Pinpoint the cell where the given text exists, returning its (X, Y) midpoint coordinate. 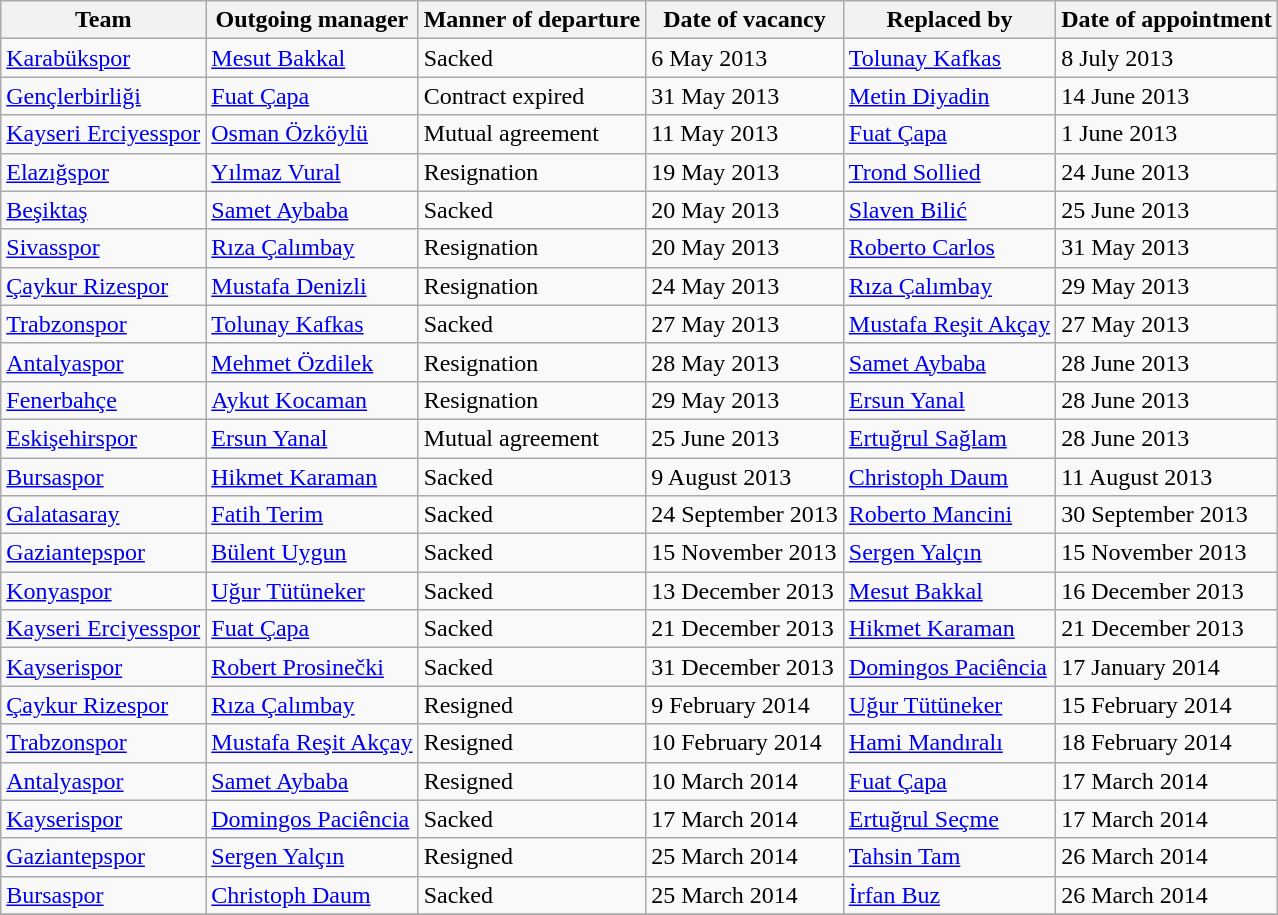
Fatih Terim (312, 515)
24 May 2013 (745, 286)
Galatasaray (104, 515)
Roberto Mancini (949, 515)
31 December 2013 (745, 667)
30 September 2013 (1167, 515)
Manner of departure (532, 20)
18 February 2014 (1167, 743)
Osman Özköylü (312, 134)
Beşiktaş (104, 210)
24 June 2013 (1167, 172)
Mehmet Özdilek (312, 362)
Robert Prosinečki (312, 667)
Mustafa Denizli (312, 286)
9 August 2013 (745, 477)
Outgoing manager (312, 20)
Ertuğrul Sağlam (949, 438)
Karabükspor (104, 58)
Konyaspor (104, 591)
16 December 2013 (1167, 591)
Bülent Uygun (312, 553)
28 May 2013 (745, 362)
11 May 2013 (745, 134)
İrfan Buz (949, 895)
19 May 2013 (745, 172)
Hami Mandıralı (949, 743)
Trond Sollied (949, 172)
Aykut Kocaman (312, 400)
Yılmaz Vural (312, 172)
8 July 2013 (1167, 58)
Date of vacancy (745, 20)
Team (104, 20)
Eskişehirspor (104, 438)
Gençlerbirliği (104, 96)
Contract expired (532, 96)
Roberto Carlos (949, 248)
Tahsin Tam (949, 857)
Metin Diyadin (949, 96)
14 June 2013 (1167, 96)
Sivasspor (104, 248)
11 August 2013 (1167, 477)
6 May 2013 (745, 58)
9 February 2014 (745, 705)
10 February 2014 (745, 743)
Fenerbahçe (104, 400)
15 February 2014 (1167, 705)
13 December 2013 (745, 591)
10 March 2014 (745, 781)
1 June 2013 (1167, 134)
24 September 2013 (745, 515)
17 January 2014 (1167, 667)
Ertuğrul Seçme (949, 819)
Elazığspor (104, 172)
Date of appointment (1167, 20)
Replaced by (949, 20)
Slaven Bilić (949, 210)
